Return (x, y) of the center of cell containing provided text 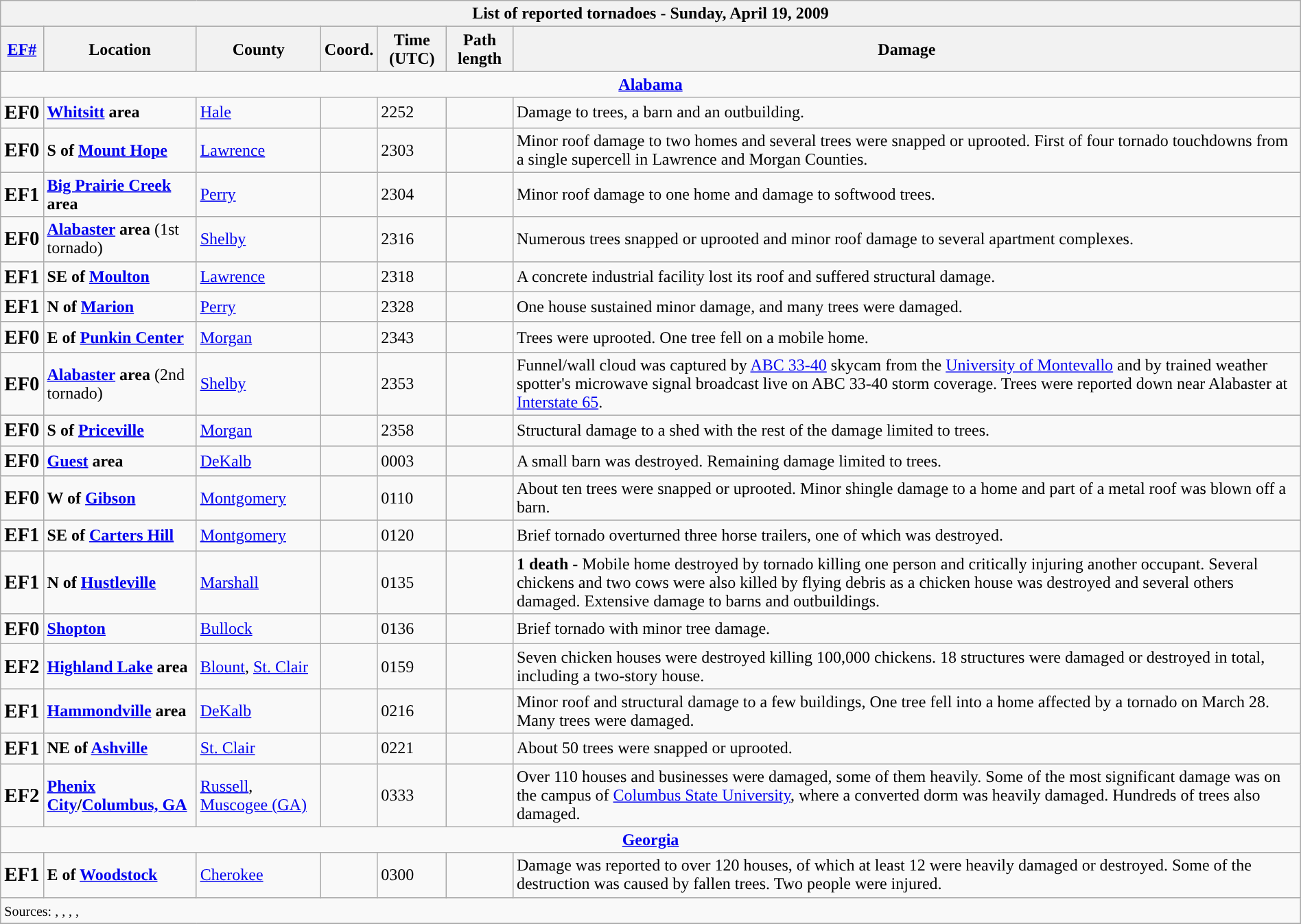
SE of Moulton (119, 276)
2328 (412, 307)
2252 (412, 112)
0110 (412, 498)
Sources: , , , , (650, 910)
EF# (22, 49)
0159 (412, 667)
2304 (412, 195)
About ten trees were snapped or uprooted. Minor shingle damage to a home and part of a metal roof was blown off a barn. (906, 498)
Shopton (119, 629)
List of reported tornadoes - Sunday, April 19, 2009 (650, 14)
Hammondville area (119, 711)
Big Prairie Creek area (119, 195)
Minor roof damage to one home and damage to softwood trees. (906, 195)
Damage to trees, a barn and an outbuilding. (906, 112)
N of Hustleville (119, 582)
SE of Carters Hill (119, 536)
Path length (480, 49)
0216 (412, 711)
Structural damage to a shed with the rest of the damage limited to trees. (906, 430)
NE of Ashville (119, 748)
2343 (412, 337)
0003 (412, 461)
W of Gibson (119, 498)
Guest area (119, 461)
0120 (412, 536)
Time (UTC) (412, 49)
0221 (412, 748)
Seven chicken houses were destroyed killing 100,000 chickens. 18 structures were damaged or destroyed in total, including a two-story house. (906, 667)
2353 (412, 383)
E of Woodstock (119, 875)
Cherokee (258, 875)
Georgia (650, 840)
A small barn was destroyed. Remaining damage limited to trees. (906, 461)
Whitsitt area (119, 112)
0300 (412, 875)
2303 (412, 150)
Brief tornado with minor tree damage. (906, 629)
S of Priceville (119, 430)
S of Mount Hope (119, 150)
0333 (412, 795)
Numerous trees snapped or uprooted and minor roof damage to several apartment complexes. (906, 239)
About 50 trees were snapped or uprooted. (906, 748)
Trees were uprooted. One tree fell on a mobile home. (906, 337)
Coord. (349, 49)
Russell, Muscogee (GA) (258, 795)
Highland Lake area (119, 667)
2316 (412, 239)
2318 (412, 276)
Damage (906, 49)
Marshall (258, 582)
Minor roof and structural damage to a few buildings, One tree fell into a home affected by a tornado on March 28. Many trees were damaged. (906, 711)
0135 (412, 582)
Alabaster area (1st tornado) (119, 239)
Location (119, 49)
Alabama (650, 84)
St. Clair (258, 748)
One house sustained minor damage, and many trees were damaged. (906, 307)
Brief tornado overturned three horse trailers, one of which was destroyed. (906, 536)
A concrete industrial facility lost its roof and suffered structural damage. (906, 276)
Hale (258, 112)
N of Marion (119, 307)
Phenix City/Columbus, GA (119, 795)
County (258, 49)
Alabaster area (2nd tornado) (119, 383)
E of Punkin Center (119, 337)
Blount, St. Clair (258, 667)
Bullock (258, 629)
2358 (412, 430)
0136 (412, 629)
